Pinpoint the cell where the given text exists, returning its [x, y] midpoint coordinate. 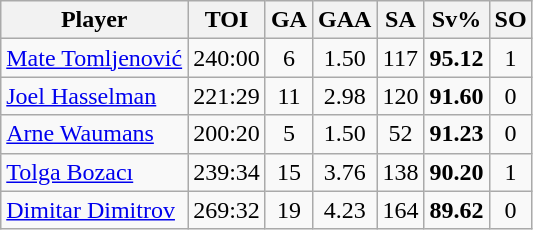
Sv% [456, 20]
4.23 [344, 210]
Joel Hasselman [94, 96]
95.12 [456, 58]
52 [400, 134]
Tolga Bozacı [94, 172]
Player [94, 20]
200:20 [227, 134]
117 [400, 58]
15 [288, 172]
Arne Waumans [94, 134]
2.98 [344, 96]
11 [288, 96]
3.76 [344, 172]
TOI [227, 20]
240:00 [227, 58]
Dimitar Dimitrov [94, 210]
GAA [344, 20]
91.60 [456, 96]
120 [400, 96]
269:32 [227, 210]
90.20 [456, 172]
91.23 [456, 134]
221:29 [227, 96]
6 [288, 58]
138 [400, 172]
GA [288, 20]
89.62 [456, 210]
239:34 [227, 172]
164 [400, 210]
SO [510, 20]
SA [400, 20]
Mate Tomljenović [94, 58]
5 [288, 134]
19 [288, 210]
